Return the [x, y] coordinate for the center point of the cell that contains the specified text.  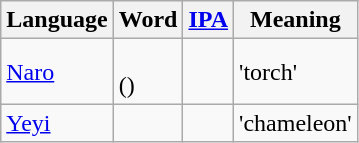
IPA [208, 20]
Yeyi [57, 123]
Word [148, 20]
'torch' [296, 72]
Meaning [296, 20]
Language [57, 20]
'chameleon' [296, 123]
() [148, 72]
Naro [57, 72]
